Locate the cell with the specified text and output its (x, y) center coordinate. 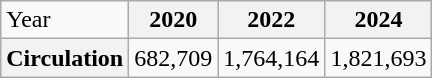
1,821,693 (378, 58)
Circulation (65, 58)
Year (65, 20)
1,764,164 (272, 58)
682,709 (174, 58)
2024 (378, 20)
2020 (174, 20)
2022 (272, 20)
